Determine the (X, Y) coordinate at the center of the cell enclosing the given text.  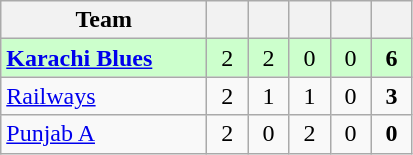
6 (392, 58)
3 (392, 96)
Team (104, 20)
Punjab A (104, 134)
Railways (104, 96)
Karachi Blues (104, 58)
